Scan for the cell matching the given text and deliver its (x, y) coordinate at center. 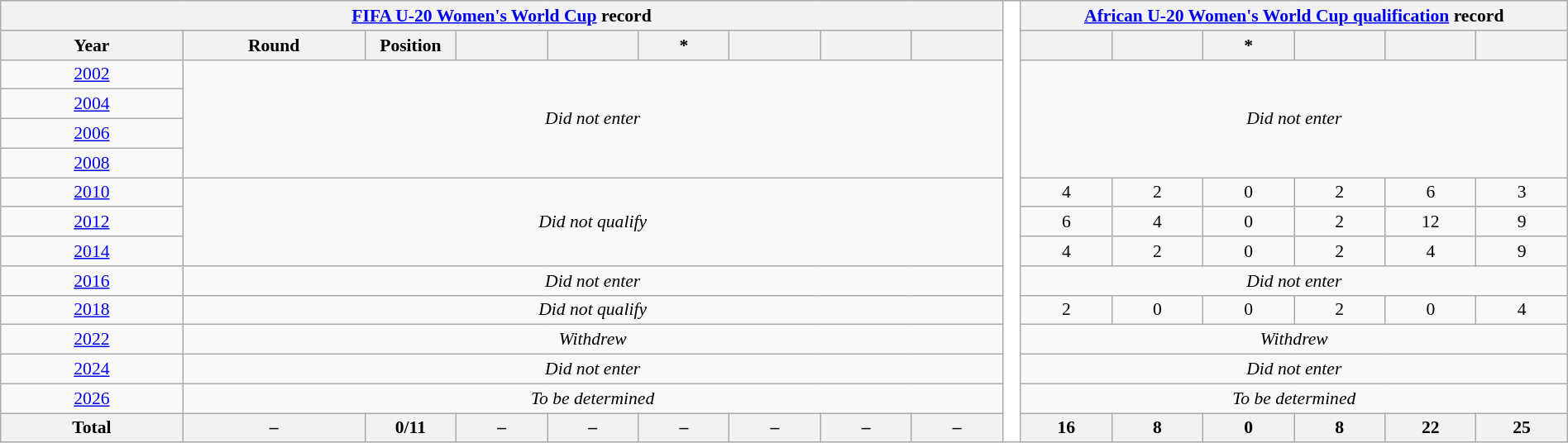
2008 (92, 163)
2016 (92, 281)
2026 (92, 398)
Total (92, 428)
2024 (92, 369)
16 (1066, 428)
2018 (92, 310)
2022 (92, 340)
Year (92, 45)
3 (1522, 193)
Round (274, 45)
12 (1431, 222)
2002 (92, 74)
0/11 (410, 428)
African U-20 Women's World Cup qualification record (1293, 16)
Position (410, 45)
2014 (92, 251)
FIFA U-20 Women's World Cup record (502, 16)
22 (1431, 428)
2010 (92, 193)
2006 (92, 134)
2012 (92, 222)
25 (1522, 428)
2004 (92, 104)
